Return [x, y] of the center of cell containing provided text 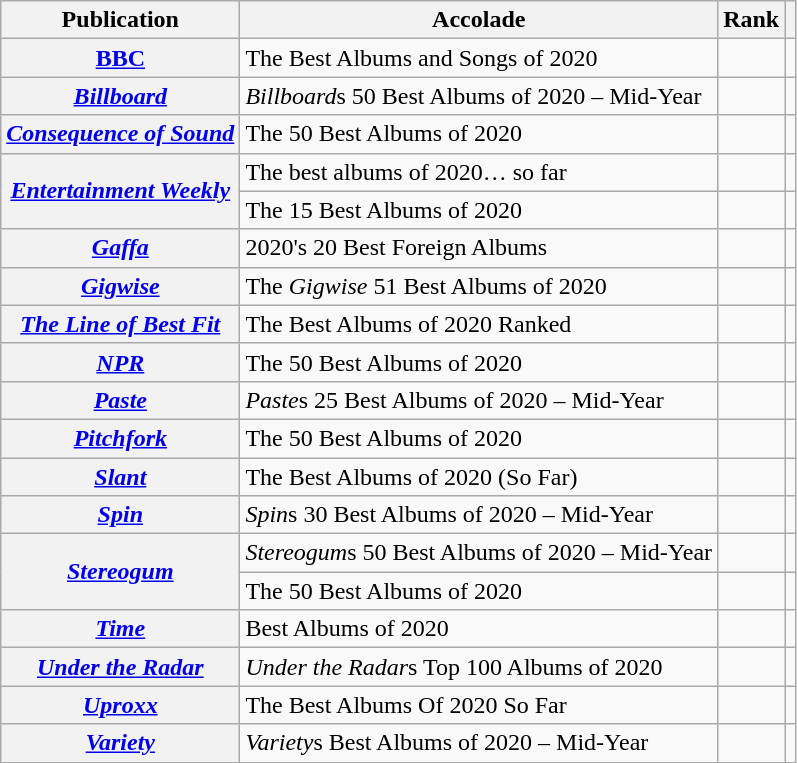
Publication [120, 20]
The Best Albums of 2020 Ranked [479, 324]
Time [120, 629]
Paste [120, 400]
Under the Radars Top 100 Albums of 2020 [479, 667]
Slant [120, 477]
Rank [752, 20]
Gaffa [120, 248]
Pitchfork [120, 438]
Entertainment Weekly [120, 191]
Varietys Best Albums of 2020 – Mid-Year [479, 743]
Best Albums of 2020 [479, 629]
The Best Albums of 2020 (So Far) [479, 477]
Uproxx [120, 705]
Stereogums 50 Best Albums of 2020 – Mid-Year [479, 553]
Stereogum [120, 572]
Spins 30 Best Albums of 2020 – Mid-Year [479, 515]
Spin [120, 515]
2020's 20 Best Foreign Albums [479, 248]
NPR [120, 362]
The Best Albums and Songs of 2020 [479, 58]
Consequence of Sound [120, 134]
Pastes 25 Best Albums of 2020 – Mid-Year [479, 400]
Under the Radar [120, 667]
The best albums of 2020… so far [479, 172]
The 15 Best Albums of 2020 [479, 210]
BBC [120, 58]
The Line of Best Fit [120, 324]
The Best Albums Of 2020 So Far [479, 705]
Accolade [479, 20]
Variety [120, 743]
Billboards 50 Best Albums of 2020 – Mid-Year [479, 96]
Gigwise [120, 286]
Billboard [120, 96]
The Gigwise 51 Best Albums of 2020 [479, 286]
